Determine the [X, Y] coordinate at the center of the cell enclosing the given text.  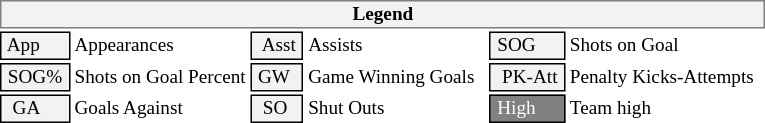
Penalty Kicks-Attempts [666, 77]
Shots on Goal Percent [160, 77]
SOG [527, 46]
Team high [666, 108]
Assists [397, 46]
App [35, 46]
Goals Against [160, 108]
High [527, 108]
GW [276, 77]
GA [35, 108]
Appearances [160, 46]
Asst [276, 46]
SO [276, 108]
PK-Att [527, 77]
Shots on Goal [666, 46]
SOG% [35, 77]
Game Winning Goals [397, 77]
Shut Outs [397, 108]
